Locate the cell with the specified text and output its [x, y] center coordinate. 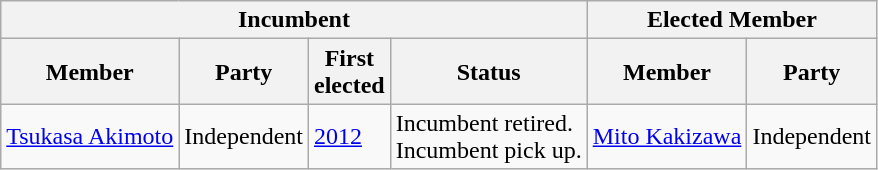
Elected Member [732, 20]
Firstelected [349, 72]
2012 [349, 136]
Mito Kakizawa [667, 136]
Tsukasa Akimoto [90, 136]
Status [488, 72]
Incumbent [294, 20]
Incumbent retired. Incumbent pick up. [488, 136]
